Locate the cell with the specified text and output its [X, Y] center coordinate. 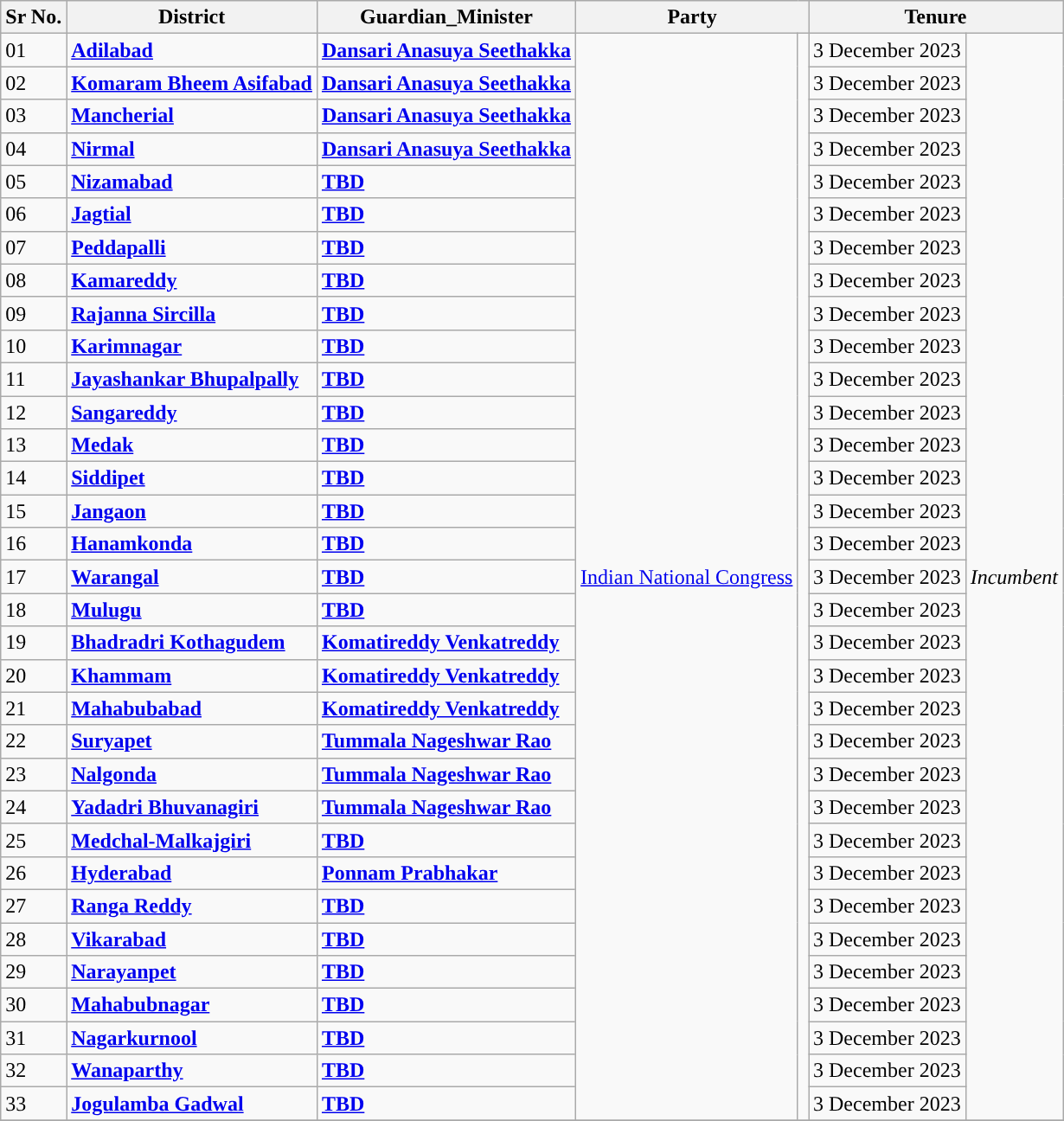
30 [34, 1005]
14 [34, 478]
Narayanpet [192, 972]
24 [34, 807]
Nalgonda [192, 774]
Kamareddy [192, 280]
Medak [192, 445]
10 [34, 346]
Ranga Reddy [192, 906]
16 [34, 544]
Mulugu [192, 610]
28 [34, 938]
01 [34, 50]
09 [34, 313]
Hyderabad [192, 873]
Nizamabad [192, 182]
Mahabubabad [192, 708]
Incumbent [1014, 577]
Warangal [192, 577]
Karimnagar [192, 346]
District [192, 17]
15 [34, 511]
03 [34, 116]
12 [34, 413]
Rajanna Sircilla [192, 313]
Jogulamba Gadwal [192, 1104]
32 [34, 1071]
11 [34, 379]
02 [34, 83]
Sangareddy [192, 413]
Suryapet [192, 741]
Nirmal [192, 149]
Party [692, 17]
Adilabad [192, 50]
Sr No. [34, 17]
13 [34, 445]
08 [34, 280]
Hanamkonda [192, 544]
18 [34, 610]
33 [34, 1104]
29 [34, 972]
19 [34, 643]
17 [34, 577]
06 [34, 215]
Komaram Bheem Asifabad [192, 83]
25 [34, 840]
04 [34, 149]
Jayashankar Bhupalpally [192, 379]
Khammam [192, 676]
Peddapalli [192, 247]
Bhadradri Kothagudem [192, 643]
Mancherial [192, 116]
Indian National Congress [687, 577]
Wanaparthy [192, 1071]
23 [34, 774]
07 [34, 247]
Jagtial [192, 215]
22 [34, 741]
Ponnam Prabhakar [446, 873]
21 [34, 708]
Nagarkurnool [192, 1038]
Vikarabad [192, 938]
Tenure [935, 17]
Siddipet [192, 478]
Yadadri Bhuvanagiri [192, 807]
05 [34, 182]
Mahabubnagar [192, 1005]
Guardian_Minister [446, 17]
27 [34, 906]
26 [34, 873]
Jangaon [192, 511]
20 [34, 676]
Medchal-Malkajgiri [192, 840]
31 [34, 1038]
